Output the [X, Y] coordinate of the center of the cell containing the given text.  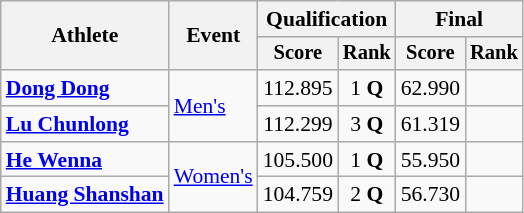
56.730 [430, 195]
Event [214, 36]
112.299 [298, 124]
Dong Dong [85, 88]
55.950 [430, 160]
105.500 [298, 160]
He Wenna [85, 160]
2 Q [367, 195]
Lu Chunlong [85, 124]
62.990 [430, 88]
Men's [214, 106]
Women's [214, 178]
Huang Shanshan [85, 195]
Athlete [85, 36]
Final [460, 19]
112.895 [298, 88]
104.759 [298, 195]
61.319 [430, 124]
Qualification [327, 19]
3 Q [367, 124]
